Extract the [x, y] coordinate from the center of the cell holding the provided text.  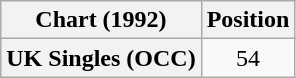
Chart (1992) [101, 20]
54 [248, 58]
UK Singles (OCC) [101, 58]
Position [248, 20]
